Determine the (X, Y) coordinate at the center of the cell enclosing the given text.  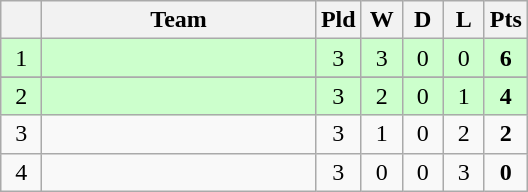
Pts (506, 20)
W (382, 20)
6 (506, 58)
Team (179, 20)
L (464, 20)
D (422, 20)
Pld (338, 20)
